Return (x, y) of the center of cell containing provided text 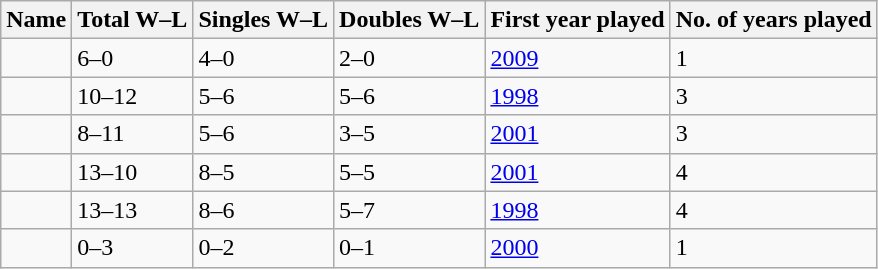
2009 (578, 58)
6–0 (132, 58)
0–3 (132, 248)
Doubles W–L (410, 20)
No. of years played (774, 20)
4–0 (264, 58)
First year played (578, 20)
8–5 (264, 172)
13–13 (132, 210)
Name (36, 20)
10–12 (132, 96)
2000 (578, 248)
Singles W–L (264, 20)
2–0 (410, 58)
8–6 (264, 210)
0–2 (264, 248)
5–5 (410, 172)
Total W–L (132, 20)
0–1 (410, 248)
8–11 (132, 134)
3–5 (410, 134)
5–7 (410, 210)
13–10 (132, 172)
